Identify which cell holds the provided text, then report its (x, y) central coordinate. 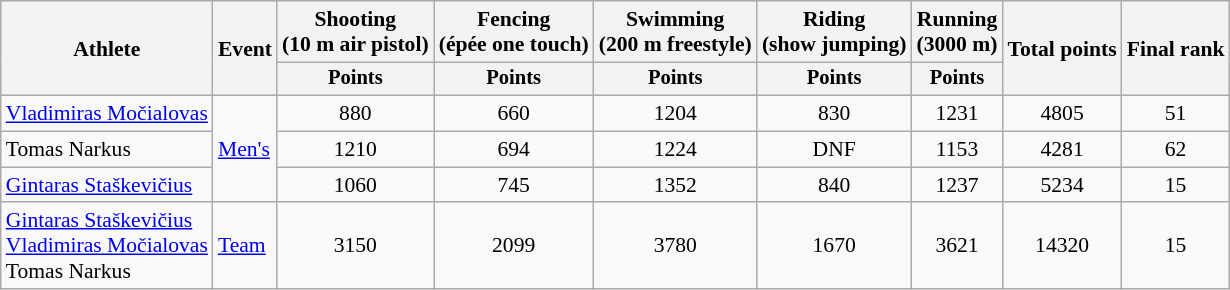
1224 (676, 150)
2099 (514, 246)
3150 (356, 246)
4281 (1062, 150)
5234 (1062, 185)
1060 (356, 185)
3780 (676, 246)
14320 (1062, 246)
Team (245, 246)
Running(3000 m) (956, 32)
Shooting(10 m air pistol) (356, 32)
1237 (956, 185)
1204 (676, 114)
830 (834, 114)
51 (1176, 114)
62 (1176, 150)
Riding(show jumping) (834, 32)
Gintaras Staškevičius (107, 185)
4805 (1062, 114)
Men's (245, 150)
1210 (356, 150)
DNF (834, 150)
Gintaras StaškevičiusVladimiras MočialovasTomas Narkus (107, 246)
Total points (1062, 48)
1352 (676, 185)
Tomas Narkus (107, 150)
Vladimiras Močialovas (107, 114)
745 (514, 185)
840 (834, 185)
694 (514, 150)
1231 (956, 114)
3621 (956, 246)
1153 (956, 150)
660 (514, 114)
1670 (834, 246)
Swimming(200 m freestyle) (676, 32)
Event (245, 48)
Fencing(épée one touch) (514, 32)
Final rank (1176, 48)
880 (356, 114)
Athlete (107, 48)
